Pinpoint the cell where the given text exists, returning its [x, y] midpoint coordinate. 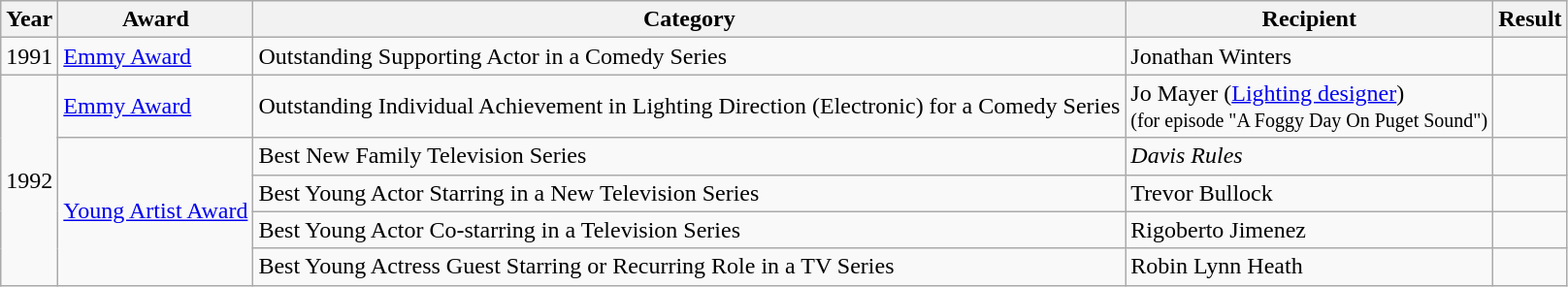
Young Artist Award [155, 211]
1991 [29, 56]
Trevor Bullock [1310, 193]
Recipient [1310, 19]
Robin Lynn Heath [1310, 267]
Result [1530, 19]
Award [155, 19]
1992 [29, 180]
Rigoberto Jimenez [1310, 230]
Year [29, 19]
Best Young Actress Guest Starring or Recurring Role in a TV Series [689, 267]
Outstanding Supporting Actor in a Comedy Series [689, 56]
Outstanding Individual Achievement in Lighting Direction (Electronic) for a Comedy Series [689, 107]
Davis Rules [1310, 156]
Best Young Actor Starring in a New Television Series [689, 193]
Category [689, 19]
Best Young Actor Co-starring in a Television Series [689, 230]
Jo Mayer (Lighting designer)(for episode "A Foggy Day On Puget Sound") [1310, 107]
Jonathan Winters [1310, 56]
Best New Family Television Series [689, 156]
